From the cell containing the given text, extract its center point as [x, y] coordinate. 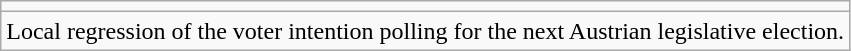
Local regression of the voter intention polling for the next Austrian legislative election. [426, 31]
